Find where the given text appears and provide that cell's center as [X, Y] coordinate. 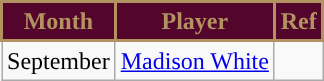
Ref [298, 22]
September [59, 60]
Month [59, 22]
Madison White [194, 60]
Player [194, 22]
